Extract the [X, Y] coordinate from the center of the cell holding the provided text.  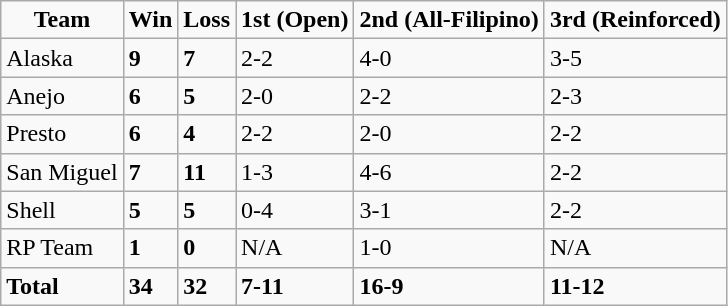
1st (Open) [295, 20]
1-0 [449, 248]
3-1 [449, 210]
9 [150, 58]
7-11 [295, 286]
Win [150, 20]
Alaska [62, 58]
11-12 [635, 286]
3-5 [635, 58]
Team [62, 20]
RP Team [62, 248]
Loss [207, 20]
4 [207, 134]
11 [207, 172]
0 [207, 248]
4-0 [449, 58]
2-3 [635, 96]
1-3 [295, 172]
34 [150, 286]
3rd (Reinforced) [635, 20]
1 [150, 248]
0-4 [295, 210]
32 [207, 286]
Presto [62, 134]
2nd (All-Filipino) [449, 20]
4-6 [449, 172]
16-9 [449, 286]
San Miguel [62, 172]
Anejo [62, 96]
Total [62, 286]
Shell [62, 210]
